Detect which cell encompasses the target text, then output its [X, Y] center coordinate. 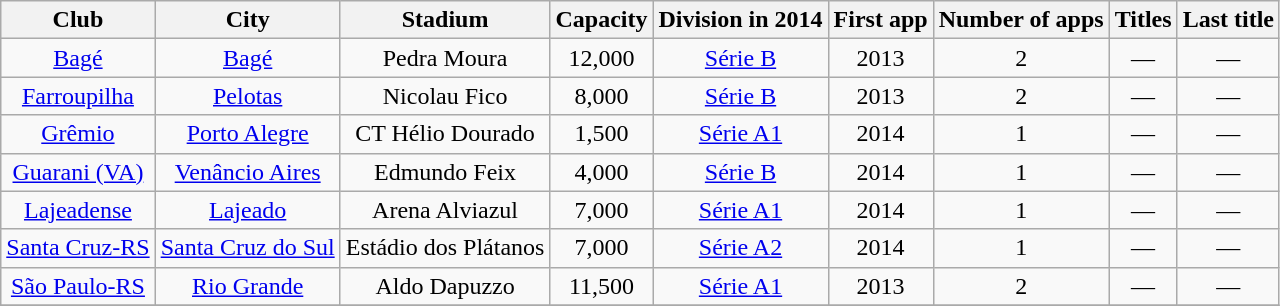
Last title [1228, 20]
Pedra Moura [445, 58]
Rio Grande [248, 286]
Stadium [445, 20]
Division in 2014 [740, 20]
Santa Cruz-RS [78, 248]
Guarani (VA) [78, 172]
4,000 [602, 172]
Arena Alviazul [445, 210]
Titles [1143, 20]
Lajeado [248, 210]
12,000 [602, 58]
Nicolau Fico [445, 96]
11,500 [602, 286]
Estádio dos Plátanos [445, 248]
Porto Alegre [248, 134]
CT Hélio Dourado [445, 134]
Number of apps [1021, 20]
8,000 [602, 96]
Venâncio Aires [248, 172]
First app [880, 20]
Edmundo Feix [445, 172]
Capacity [602, 20]
Aldo Dapuzzo [445, 286]
City [248, 20]
São Paulo-RS [78, 286]
Farroupilha [78, 96]
Série A2 [740, 248]
1,500 [602, 134]
Lajeadense [78, 210]
Santa Cruz do Sul [248, 248]
Grêmio [78, 134]
Club [78, 20]
Pelotas [248, 96]
